Detect which cell encompasses the target text, then output its [X, Y] center coordinate. 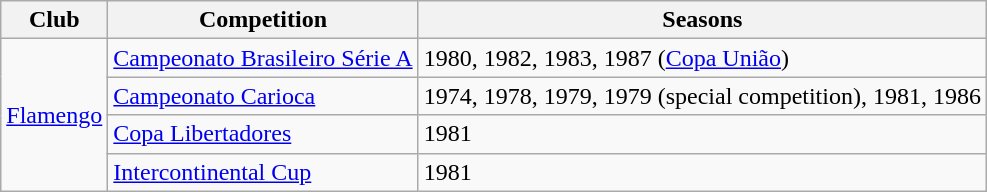
Competition [263, 20]
1974, 1978, 1979, 1979 (special competition), 1981, 1986 [702, 96]
Copa Libertadores [263, 134]
Flamengo [54, 115]
1980, 1982, 1983, 1987 (Copa União) [702, 58]
Campeonato Carioca [263, 96]
Seasons [702, 20]
Campeonato Brasileiro Série A [263, 58]
Club [54, 20]
Intercontinental Cup [263, 172]
